Pinpoint the cell where the given text exists, returning its (X, Y) midpoint coordinate. 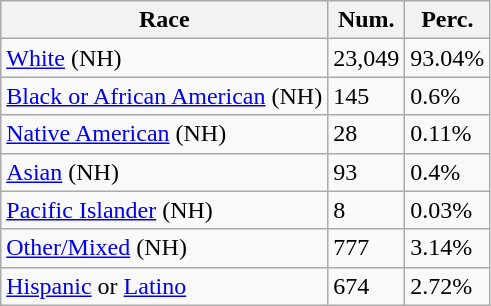
8 (366, 210)
777 (366, 248)
2.72% (448, 286)
0.6% (448, 96)
0.11% (448, 134)
3.14% (448, 248)
Pacific Islander (NH) (164, 210)
0.03% (448, 210)
White (NH) (164, 58)
Asian (NH) (164, 172)
Other/Mixed (NH) (164, 248)
28 (366, 134)
Native American (NH) (164, 134)
93 (366, 172)
Race (164, 20)
Perc. (448, 20)
Hispanic or Latino (164, 286)
Num. (366, 20)
23,049 (366, 58)
93.04% (448, 58)
145 (366, 96)
Black or African American (NH) (164, 96)
674 (366, 286)
0.4% (448, 172)
